Detect which cell encompasses the target text, then output its (x, y) center coordinate. 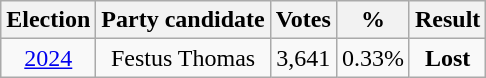
2024 (48, 58)
Festus Thomas (183, 58)
% (372, 20)
Result (447, 20)
Votes (303, 20)
3,641 (303, 58)
Lost (447, 58)
0.33% (372, 58)
Election (48, 20)
Party candidate (183, 20)
